Locate the cell with the specified text and output its (X, Y) center coordinate. 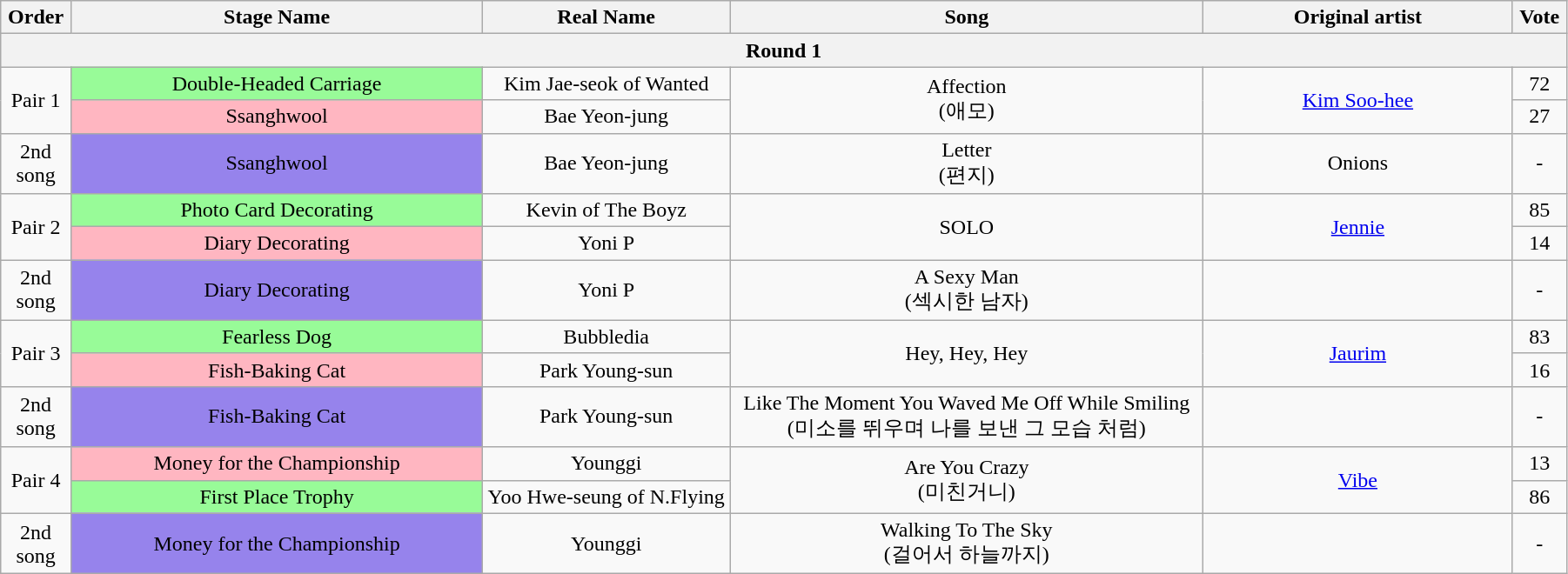
Walking To The Sky(걸어서 하늘까지) (967, 544)
Real Name (606, 17)
Onions (1357, 164)
A Sexy Man(섹시한 남자) (967, 290)
Pair 1 (37, 100)
Vote (1540, 17)
Song (967, 17)
Hey, Hey, Hey (967, 353)
Like The Moment You Waved Me Off While Smiling(미소를 뛰우며 나를 보낸 그 모습 처럼) (967, 417)
Pair 2 (37, 227)
Stage Name (277, 17)
Bubbledia (606, 337)
Fearless Dog (277, 337)
Yoo Hwe-seung of N.Flying (606, 497)
Jennie (1357, 227)
Double-Headed Carriage (277, 83)
83 (1540, 337)
Pair 4 (37, 480)
14 (1540, 244)
Kim Soo-hee (1357, 100)
First Place Trophy (277, 497)
Vibe (1357, 480)
Photo Card Decorating (277, 210)
Affection(애모) (967, 100)
Kevin of The Boyz (606, 210)
85 (1540, 210)
86 (1540, 497)
Round 1 (784, 50)
13 (1540, 464)
16 (1540, 370)
Are You Crazy(미친거니) (967, 480)
Pair 3 (37, 353)
Letter(편지) (967, 164)
Jaurim (1357, 353)
Original artist (1357, 17)
SOLO (967, 227)
27 (1540, 117)
Order (37, 17)
72 (1540, 83)
Kim Jae-seok of Wanted (606, 83)
